Return the (X, Y) coordinate for the center point of the cell that contains the specified text.  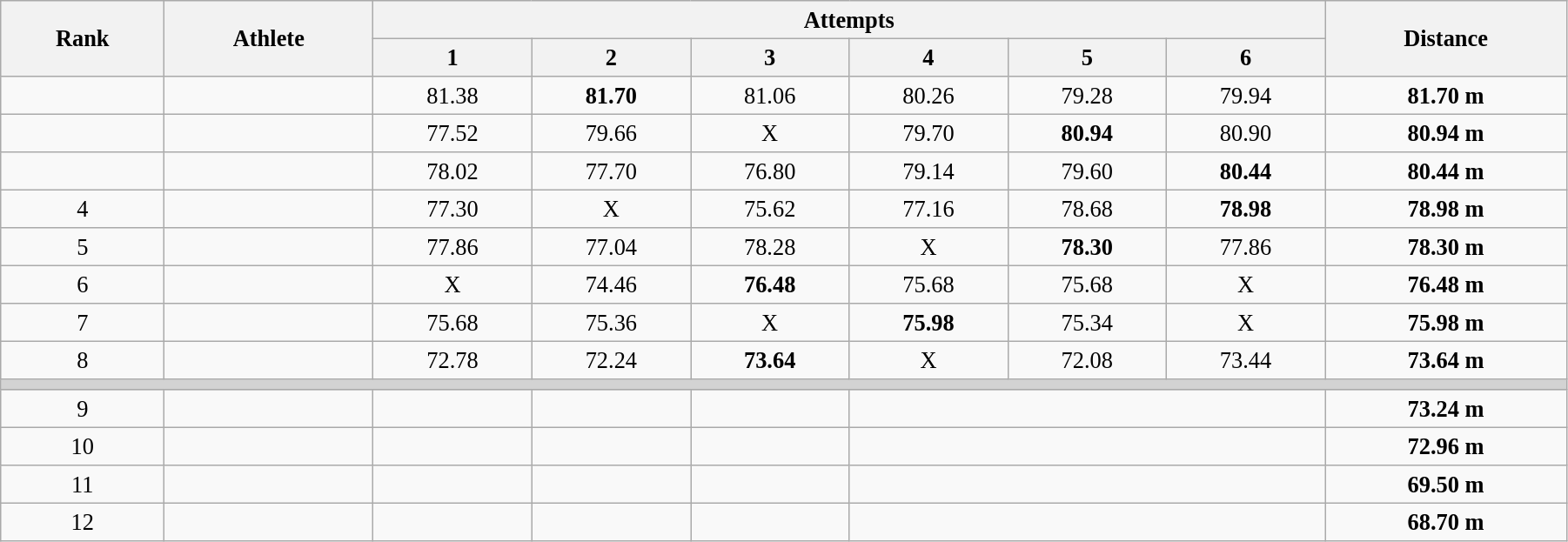
81.70 m (1446, 95)
75.98 m (1446, 323)
77.70 (611, 171)
80.90 (1245, 133)
77.16 (928, 209)
73.64 (770, 360)
79.28 (1087, 95)
81.70 (611, 95)
3 (770, 57)
77.30 (452, 209)
78.98 m (1446, 209)
78.68 (1087, 209)
77.52 (452, 133)
79.70 (928, 133)
7 (83, 323)
76.48 m (1446, 284)
80.26 (928, 95)
11 (83, 485)
Athlete (269, 38)
79.94 (1245, 95)
9 (83, 409)
78.28 (770, 247)
78.98 (1245, 209)
80.94 m (1446, 133)
74.46 (611, 284)
76.80 (770, 171)
73.44 (1245, 360)
73.64 m (1446, 360)
12 (83, 522)
79.66 (611, 133)
73.24 m (1446, 409)
75.62 (770, 209)
75.34 (1087, 323)
72.24 (611, 360)
78.30 (1087, 247)
72.96 m (1446, 446)
69.50 m (1446, 485)
80.44 (1245, 171)
76.48 (770, 284)
2 (611, 57)
68.70 m (1446, 522)
77.04 (611, 247)
80.44 m (1446, 171)
1 (452, 57)
81.06 (770, 95)
10 (83, 446)
Rank (83, 38)
80.94 (1087, 133)
79.60 (1087, 171)
75.36 (611, 323)
79.14 (928, 171)
81.38 (452, 95)
Attempts (849, 19)
78.30 m (1446, 247)
Distance (1446, 38)
75.98 (928, 323)
72.08 (1087, 360)
72.78 (452, 360)
8 (83, 360)
78.02 (452, 171)
